Find where the given text appears and provide that cell's center as (X, Y) coordinate. 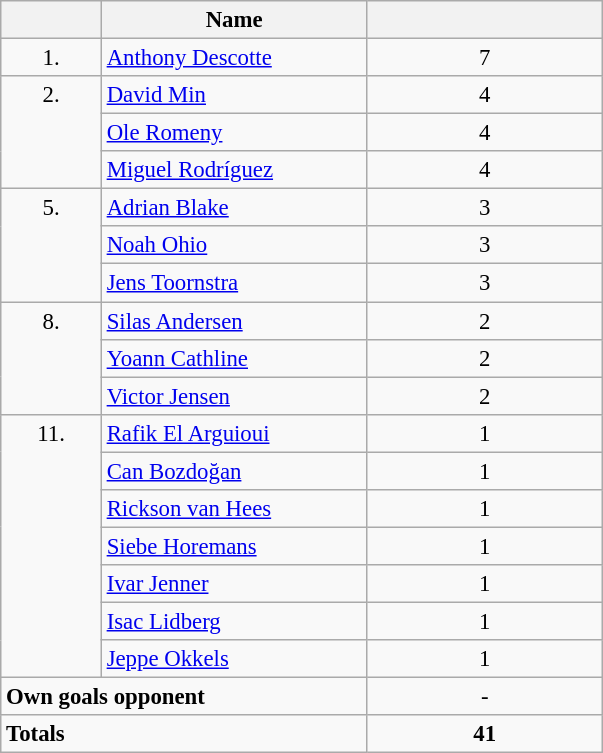
Own goals opponent (184, 697)
5. (52, 246)
Rickson van Hees (234, 509)
Jeppe Okkels (234, 659)
Victor Jensen (234, 396)
Ole Romeny (234, 133)
41 (485, 734)
Totals (184, 734)
2. (52, 132)
- (485, 697)
Adrian Blake (234, 208)
David Min (234, 95)
Name (234, 20)
Siebe Horemans (234, 546)
Rafik El Arguioui (234, 433)
8. (52, 358)
11. (52, 546)
Ivar Jenner (234, 584)
Can Bozdoğan (234, 471)
Anthony Descotte (234, 58)
Isac Lidberg (234, 621)
Yoann Cathline (234, 358)
1. (52, 58)
Silas Andersen (234, 321)
Jens Toornstra (234, 283)
Noah Ohio (234, 245)
7 (485, 58)
Miguel Rodríguez (234, 170)
